Identify which cell holds the provided text, then report its (x, y) central coordinate. 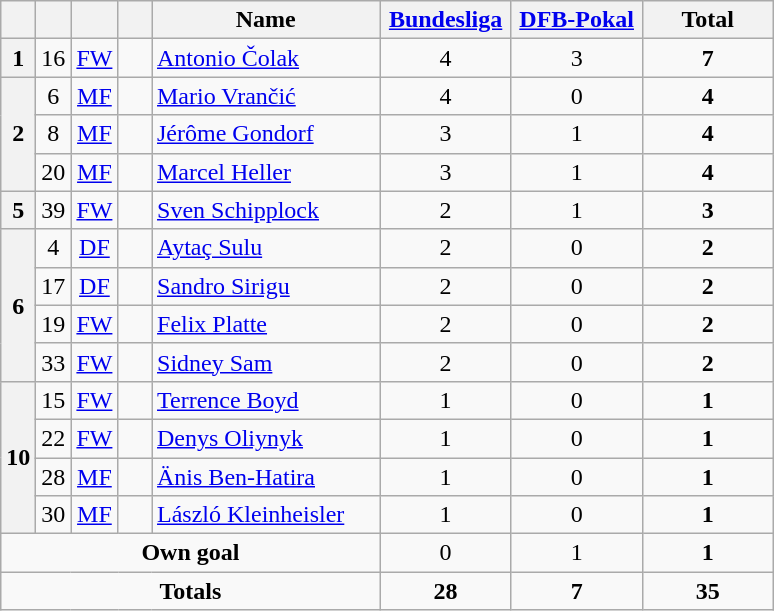
8 (54, 134)
Aytaç Sulu (266, 248)
15 (54, 400)
László Kleinheisler (266, 515)
Sandro Sirigu (266, 286)
17 (54, 286)
Sven Schipplock (266, 210)
35 (708, 591)
10 (18, 457)
Denys Oliynyk (266, 438)
30 (54, 515)
Marcel Heller (266, 172)
Name (266, 20)
Terrence Boyd (266, 400)
Felix Platte (266, 324)
16 (54, 58)
Totals (190, 591)
Jérôme Gondorf (266, 134)
19 (54, 324)
Bundesliga (446, 20)
Mario Vrančić (266, 96)
39 (54, 210)
Antonio Čolak (266, 58)
22 (54, 438)
Total (708, 20)
20 (54, 172)
DFB-Pokal (576, 20)
5 (18, 210)
Own goal (190, 553)
33 (54, 362)
Sidney Sam (266, 362)
Änis Ben-Hatira (266, 477)
